Return the [X, Y] coordinate for the center point of the cell that contains the specified text.  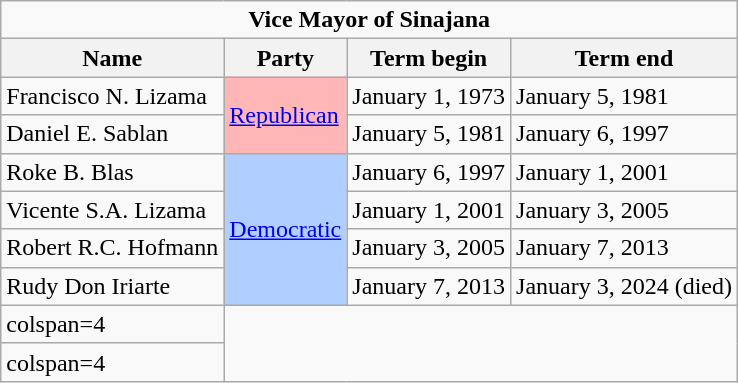
Term end [624, 58]
Term begin [429, 58]
January 1, 1973 [429, 96]
Robert R.C. Hofmann [112, 248]
Vice Mayor of Sinajana [370, 20]
January 3, 2024 (died) [624, 286]
Rudy Don Iriarte [112, 286]
Vicente S.A. Lizama [112, 210]
Name [112, 58]
Francisco N. Lizama [112, 96]
Roke B. Blas [112, 172]
Republican [286, 115]
Daniel E. Sablan [112, 134]
Party [286, 58]
Democratic [286, 229]
